Extract the [x, y] coordinate from the center of the cell holding the provided text.  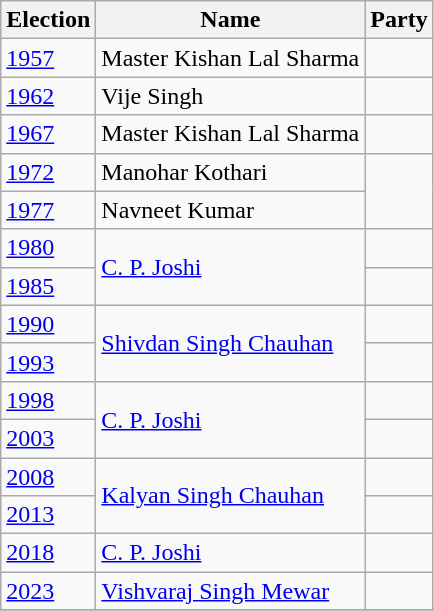
Shivdan Singh Chauhan [230, 343]
1962 [48, 96]
Vishvaraj Singh Mewar [230, 591]
2003 [48, 438]
1957 [48, 58]
1972 [48, 172]
Name [230, 20]
1998 [48, 400]
Party [399, 20]
Kalyan Singh Chauhan [230, 496]
Vije Singh [230, 96]
Election [48, 20]
2023 [48, 591]
Manohar Kothari [230, 172]
1980 [48, 248]
1977 [48, 210]
Navneet Kumar [230, 210]
1985 [48, 286]
1990 [48, 324]
2008 [48, 477]
2018 [48, 553]
1967 [48, 134]
1993 [48, 362]
2013 [48, 515]
